Scan for the cell matching the given text and deliver its (x, y) coordinate at center. 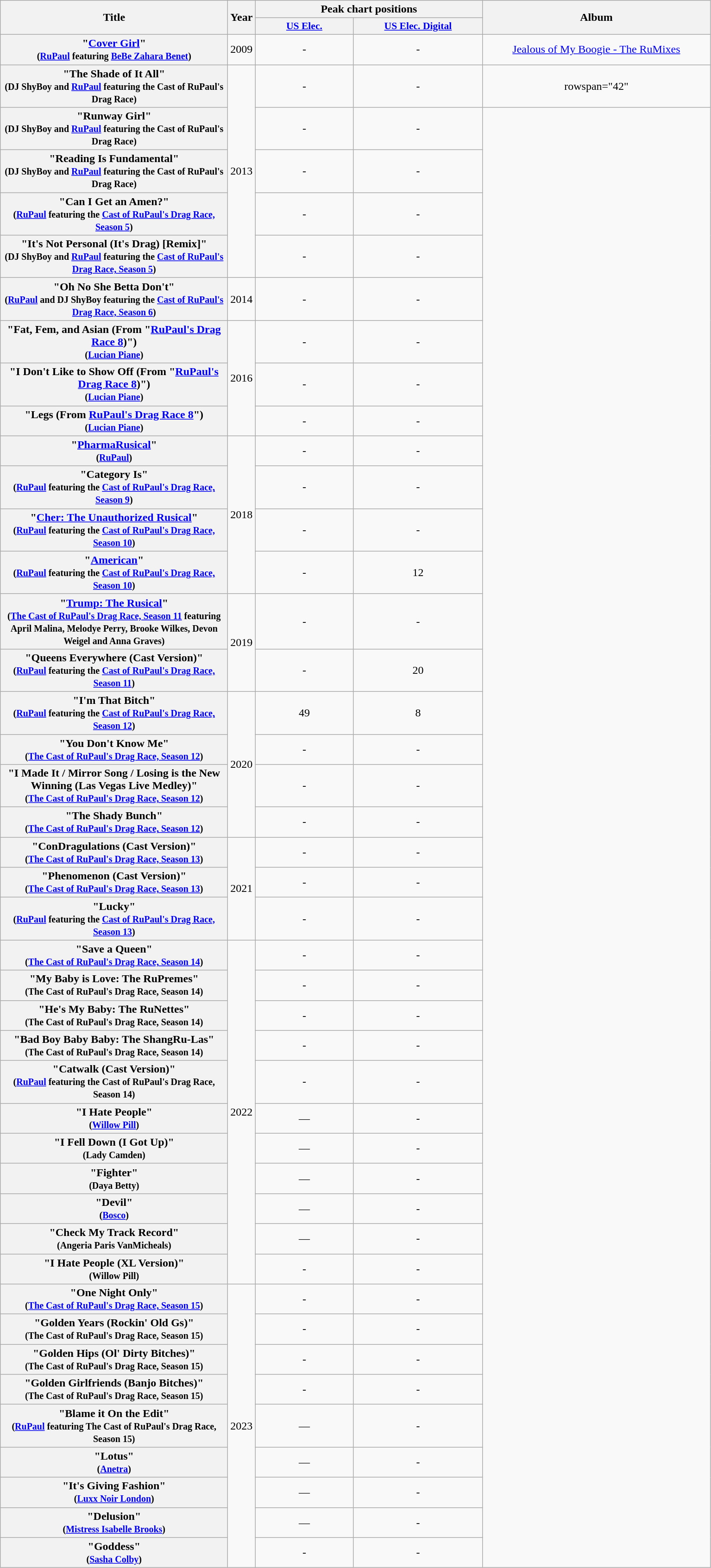
"Legs (From RuPaul's Drag Race 8")(Lucian Piane) (114, 420)
Peak chart positions (369, 9)
8 (418, 713)
"Golden Girlfriends (Banjo Bitches)" (The Cast of RuPaul's Drag Race, Season 15) (114, 1389)
"Goddess"(Sasha Colby) (114, 1552)
2023 (242, 1426)
"Reading Is Fundamental"(DJ ShyBoy and RuPaul featuring the Cast of RuPaul's Drag Race) (114, 171)
"The Shade of It All"(DJ ShyBoy and RuPaul featuring the Cast of RuPaul's Drag Race) (114, 86)
2022 (242, 1112)
2009 (242, 49)
"Bad Boy Baby Baby: The ShangRu-Las" (The Cast of RuPaul's Drag Race, Season 14) (114, 1046)
"Runway Girl"(DJ ShyBoy and RuPaul featuring the Cast of RuPaul's Drag Race) (114, 129)
"It's Not Personal (It's Drag) [Remix]"(DJ ShyBoy and RuPaul featuring the Cast of RuPaul's Drag Race, Season 5) (114, 257)
"ConDragulations (Cast Version)"(The Cast of RuPaul's Drag Race, Season 13) (114, 852)
rowspan="42" (597, 86)
2016 (242, 378)
"Cher: The Unauthorized Rusical"(RuPaul featuring the Cast of RuPaul's Drag Race, Season 10) (114, 530)
"Trump: The Rusical"(The Cast of RuPaul's Drag Race, Season 11 featuring April Malina, Melodye Perry, Brooke Wilkes, Devon Weigel and Anna Graves) (114, 621)
49 (304, 713)
"Cover Girl"(RuPaul featuring BeBe Zahara Benet) (114, 49)
"He's My Baby: The RuNettes" (The Cast of RuPaul's Drag Race, Season 14) (114, 1015)
"Golden Hips (Ol' Dirty Bitches)" (The Cast of RuPaul's Drag Race, Season 15) (114, 1360)
"Delusion"(Mistress Isabelle Brooks) (114, 1523)
"Lotus"(Anetra) (114, 1462)
"American"(RuPaul featuring the Cast of RuPaul's Drag Race, Season 10) (114, 572)
"Devil"(Bosco) (114, 1209)
"One Night Only" (The Cast of RuPaul's Drag Race, Season 15) (114, 1299)
"I'm That Bitch"(RuPaul featuring the Cast of RuPaul's Drag Race, Season 12) (114, 713)
"My Baby is Love: The RuPremes" (The Cast of RuPaul's Drag Race, Season 14) (114, 985)
"I Hate People (XL Version)"(Willow Pill) (114, 1269)
Title (114, 18)
"Fighter"(Daya Betty) (114, 1178)
"The Shady Bunch"(The Cast of RuPaul's Drag Race, Season 12) (114, 822)
"Fat, Fem, and Asian (From "RuPaul's Drag Race 8)")(Lucian Piane) (114, 342)
"Blame it On the Edit"(RuPaul featuring The Cast of RuPaul's Drag Race, Season 15) (114, 1426)
"Phenomenon (Cast Version)"(The Cast of RuPaul's Drag Race, Season 13) (114, 883)
2018 (242, 515)
2019 (242, 643)
"Golden Years (Rockin' Old Gs)" (The Cast of RuPaul's Drag Race, Season 15) (114, 1329)
"PharmaRusical"(RuPaul) (114, 451)
"Save a Queen"(The Cast of RuPaul's Drag Race, Season 14) (114, 955)
"I Don't Like to Show Off (From "RuPaul's Drag Race 8)")(Lucian Piane) (114, 384)
2013 (242, 171)
2020 (242, 764)
"I Fell Down (I Got Up)"(Lady Camden) (114, 1148)
2021 (242, 889)
"I Hate People"(Willow Pill) (114, 1118)
"Can I Get an Amen?"(RuPaul featuring the Cast of RuPaul's Drag Race, Season 5) (114, 214)
12 (418, 572)
"Catwalk (Cast Version)" (RuPaul featuring the Cast of RuPaul's Drag Race, Season 14) (114, 1082)
"It's Giving Fashion"(Luxx Noir London) (114, 1492)
"You Don't Know Me"(The Cast of RuPaul's Drag Race, Season 12) (114, 749)
"Lucky" (RuPaul featuring the Cast of RuPaul's Drag Race, Season 13) (114, 919)
US Elec. Digital (418, 26)
2014 (242, 299)
"I Made It / Mirror Song / Losing is the New Winning (Las Vegas Live Medley)"(The Cast of RuPaul's Drag Race, Season 12) (114, 786)
20 (418, 670)
US Elec. (304, 26)
"Queens Everywhere (Cast Version)"(RuPaul featuring the Cast of RuPaul's Drag Race, Season 11) (114, 670)
"Category Is"(RuPaul featuring the Cast of RuPaul's Drag Race, Season 9) (114, 487)
Album (597, 18)
Jealous of My Boogie - The RuMixes (597, 49)
Year (242, 18)
"Check My Track Record"(Angeria Paris VanMicheals) (114, 1238)
"Oh No She Betta Don't"(RuPaul and DJ ShyBoy featuring the Cast of RuPaul's Drag Race, Season 6) (114, 299)
